Find where the given text appears and provide that cell's center as [X, Y] coordinate. 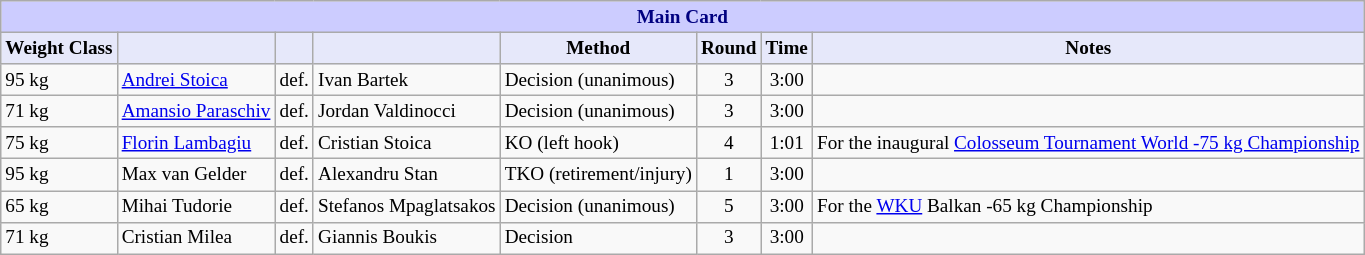
65 kg [59, 206]
KO (left hook) [598, 143]
Giannis Boukis [406, 238]
5 [728, 206]
Amansio Paraschiv [196, 111]
Round [728, 48]
Alexandru Stan [406, 175]
Ivan Bartek [406, 80]
Cristian Milea [196, 238]
Cristian Stoica [406, 143]
Mihai Tudorie [196, 206]
Jordan Valdinocci [406, 111]
4 [728, 143]
1 [728, 175]
Notes [1088, 48]
For the inaugural Colosseum Tournament World -75 kg Championship [1088, 143]
Weight Class [59, 48]
Andrei Stoica [196, 80]
75 kg [59, 143]
1:01 [786, 143]
Max van Gelder [196, 175]
TKO (retirement/injury) [598, 175]
Decision [598, 238]
Florin Lambagiu [196, 143]
Main Card [682, 17]
Stefanos Mpaglatsakos [406, 206]
Time [786, 48]
Method [598, 48]
For the WKU Balkan -65 kg Championship [1088, 206]
